Find where the given text appears and provide that cell's center as (x, y) coordinate. 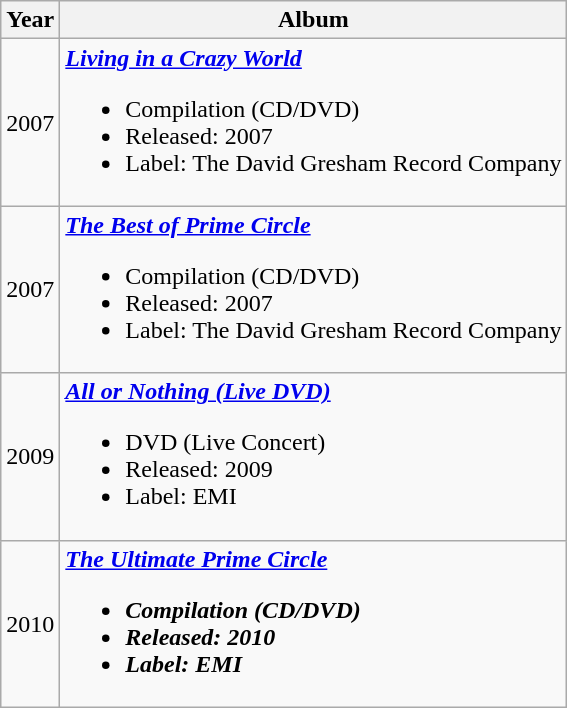
Year (30, 20)
The Best of Prime CircleCompilation (CD/DVD)Released: 2007Label: The David Gresham Record Company (314, 290)
All or Nothing (Live DVD)DVD (Live Concert)Released: 2009Label: EMI (314, 456)
2010 (30, 624)
The Ultimate Prime Circle Compilation (CD/DVD)Released: 2010Label: EMI (314, 624)
Album (314, 20)
2009 (30, 456)
Living in a Crazy WorldCompilation (CD/DVD)Released: 2007Label: The David Gresham Record Company (314, 122)
